Determine the (x, y) coordinate at the center of the cell enclosing the given text.  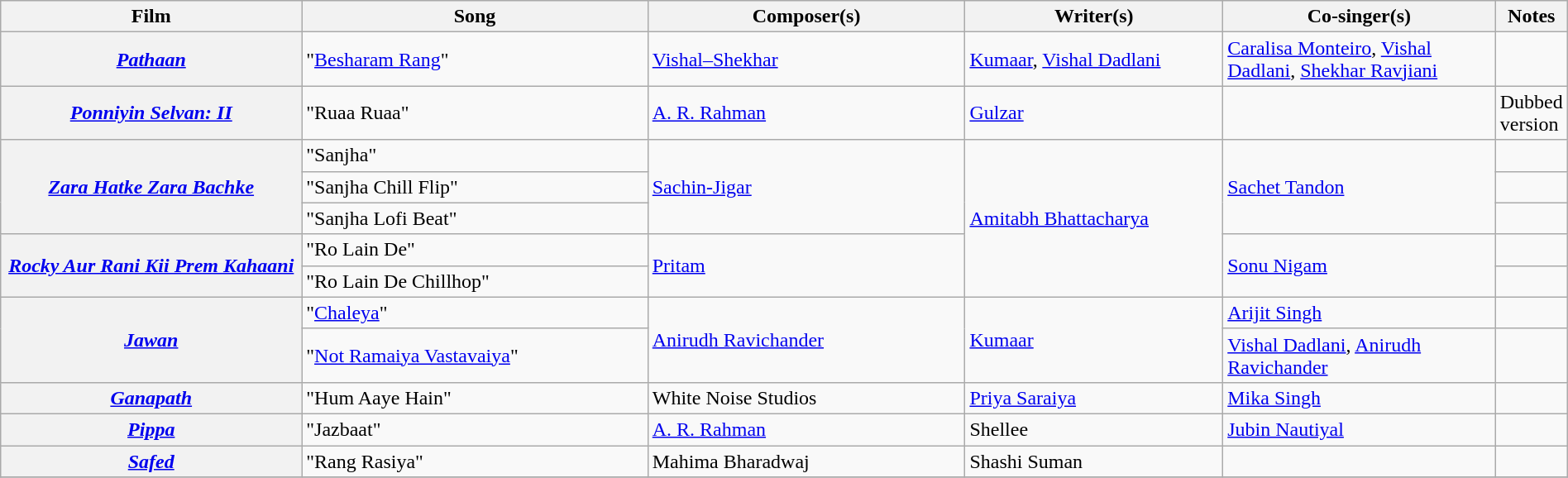
Kumaar, Vishal Dadlani (1094, 60)
Gulzar (1094, 112)
Notes (1532, 17)
Shellee (1094, 429)
Sachin-Jigar (806, 187)
Dubbed version (1532, 112)
Mahima Bharadwaj (806, 461)
Zara Hatke Zara Bachke (151, 187)
"Not Ramaiya Vastavaiya" (475, 356)
"Hum Aaye Hain" (475, 398)
Arijit Singh (1360, 313)
Pathaan (151, 60)
"Ruaa Ruaa" (475, 112)
Sonu Nigam (1360, 265)
Film (151, 17)
Pippa (151, 429)
Pritam (806, 265)
Song (475, 17)
"Sanjha Chill Flip" (475, 187)
Vishal Dadlani, Anirudh Ravichander (1360, 356)
"Sanjha Lofi Beat" (475, 218)
"Jazbaat" (475, 429)
Composer(s) (806, 17)
Priya Saraiya (1094, 398)
Sachet Tandon (1360, 187)
"Sanjha" (475, 155)
Jawan (151, 339)
Co-singer(s) (1360, 17)
Caralisa Monteiro, Vishal Dadlani, Shekhar Ravjiani (1360, 60)
"Rang Rasiya" (475, 461)
Shashi Suman (1094, 461)
"Besharam Rang" (475, 60)
Amitabh Bhattacharya (1094, 218)
Ganapath (151, 398)
Mika Singh (1360, 398)
Vishal–Shekhar (806, 60)
Writer(s) (1094, 17)
Safed (151, 461)
"Ro Lain De Chillhop" (475, 281)
"Chaleya" (475, 313)
Ponniyin Selvan: II (151, 112)
White Noise Studios (806, 398)
Kumaar (1094, 339)
Anirudh Ravichander (806, 339)
Jubin Nautiyal (1360, 429)
Rocky Aur Rani Kii Prem Kahaani (151, 265)
"Ro Lain De" (475, 250)
